Provide the (x, y) coordinate of the cell's center where the given text is located.  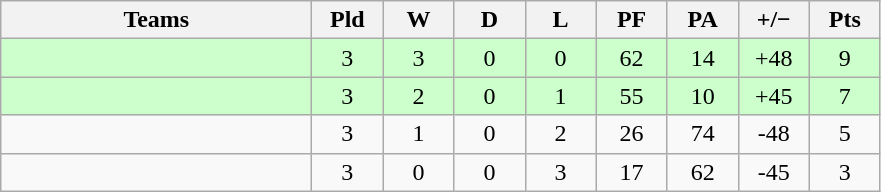
D (490, 20)
-45 (774, 172)
Teams (156, 20)
-48 (774, 134)
+/− (774, 20)
9 (844, 58)
PF (632, 20)
L (560, 20)
14 (702, 58)
17 (632, 172)
W (418, 20)
74 (702, 134)
5 (844, 134)
10 (702, 96)
+45 (774, 96)
7 (844, 96)
PA (702, 20)
26 (632, 134)
+48 (774, 58)
55 (632, 96)
Pld (348, 20)
Pts (844, 20)
